Scan for the cell matching the given text and deliver its [X, Y] coordinate at center. 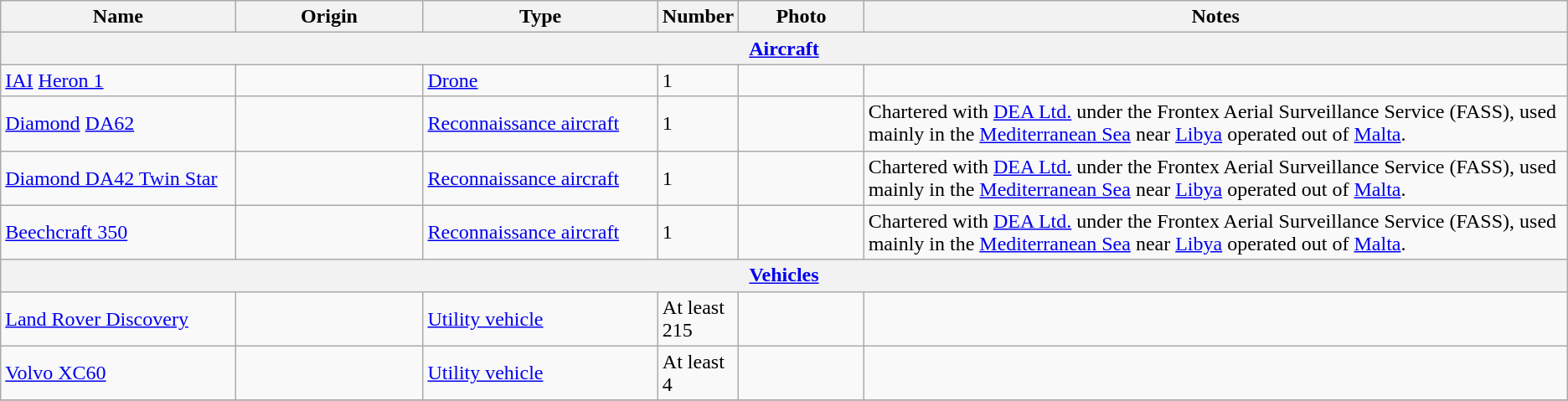
IAI Heron 1 [118, 80]
Vehicles [784, 275]
Drone [540, 80]
Land Rover Discovery [118, 318]
Beechcraft 350 [118, 233]
At least 215 [698, 318]
Photo [801, 17]
Type [540, 17]
At least 4 [698, 373]
Number [698, 17]
Notes [1215, 17]
Origin [329, 17]
Diamond DA62 [118, 124]
Diamond DA42 Twin Star [118, 177]
Volvo XC60 [118, 373]
Aircraft [784, 49]
Name [118, 17]
